Find where the given text appears and provide that cell's center as [X, Y] coordinate. 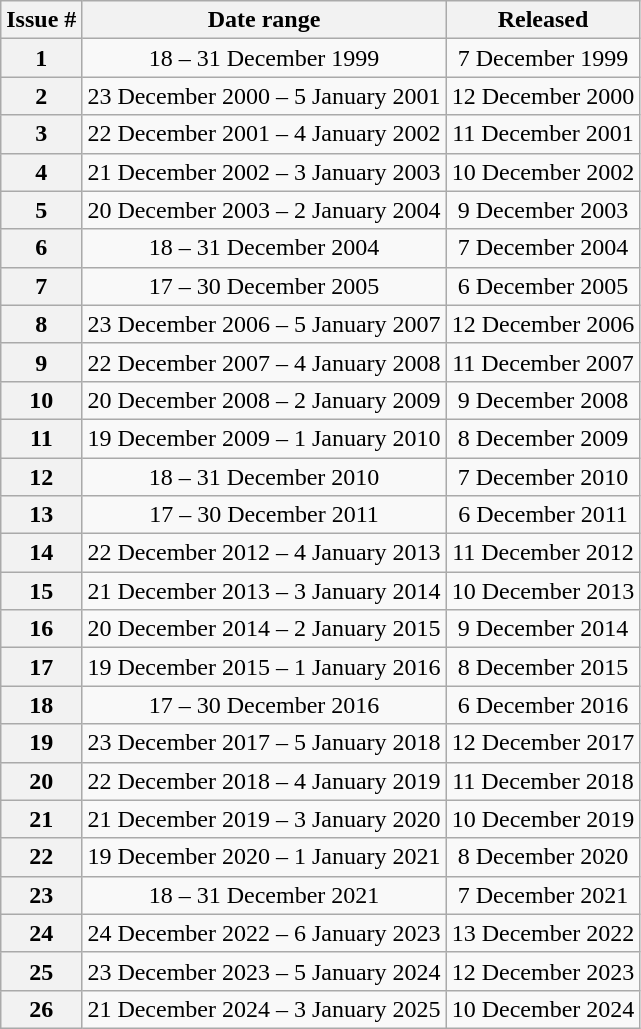
10 December 2013 [543, 591]
8 [42, 324]
11 December 2018 [543, 781]
21 December 2002 – 3 January 2003 [264, 172]
5 [42, 210]
9 December 2008 [543, 400]
12 December 2000 [543, 96]
21 December 2024 – 3 January 2025 [264, 1009]
17 – 30 December 2005 [264, 286]
13 [42, 515]
10 December 2002 [543, 172]
12 December 2017 [543, 743]
9 December 2003 [543, 210]
8 December 2009 [543, 438]
21 December 2019 – 3 January 2020 [264, 819]
Issue # [42, 20]
22 December 2018 – 4 January 2019 [264, 781]
9 [42, 362]
17 – 30 December 2011 [264, 515]
14 [42, 553]
26 [42, 1009]
18 – 31 December 2004 [264, 248]
Date range [264, 20]
6 December 2016 [543, 705]
22 December 2007 – 4 January 2008 [264, 362]
19 [42, 743]
3 [42, 134]
4 [42, 172]
9 December 2014 [543, 629]
13 December 2022 [543, 933]
19 December 2015 – 1 January 2016 [264, 667]
18 – 31 December 2010 [264, 477]
22 [42, 857]
20 December 2003 – 2 January 2004 [264, 210]
20 December 2008 – 2 January 2009 [264, 400]
7 December 2021 [543, 895]
12 December 2006 [543, 324]
20 [42, 781]
8 December 2020 [543, 857]
15 [42, 591]
19 December 2009 – 1 January 2010 [264, 438]
Released [543, 20]
23 [42, 895]
23 December 2000 – 5 January 2001 [264, 96]
10 December 2024 [543, 1009]
11 December 2001 [543, 134]
23 December 2023 – 5 January 2024 [264, 971]
20 December 2014 – 2 January 2015 [264, 629]
17 – 30 December 2016 [264, 705]
16 [42, 629]
21 December 2013 – 3 January 2014 [264, 591]
11 December 2007 [543, 362]
19 December 2020 – 1 January 2021 [264, 857]
7 December 2010 [543, 477]
2 [42, 96]
22 December 2012 – 4 January 2013 [264, 553]
11 December 2012 [543, 553]
11 [42, 438]
1 [42, 58]
7 December 2004 [543, 248]
7 [42, 286]
23 December 2017 – 5 January 2018 [264, 743]
24 December 2022 – 6 January 2023 [264, 933]
6 December 2011 [543, 515]
10 [42, 400]
6 [42, 248]
18 [42, 705]
23 December 2006 – 5 January 2007 [264, 324]
8 December 2015 [543, 667]
22 December 2001 – 4 January 2002 [264, 134]
17 [42, 667]
12 [42, 477]
24 [42, 933]
7 December 1999 [543, 58]
21 [42, 819]
18 – 31 December 2021 [264, 895]
18 – 31 December 1999 [264, 58]
12 December 2023 [543, 971]
25 [42, 971]
6 December 2005 [543, 286]
10 December 2019 [543, 819]
